Capture the cell that displays the provided text and extract its (X, Y) central coordinate. 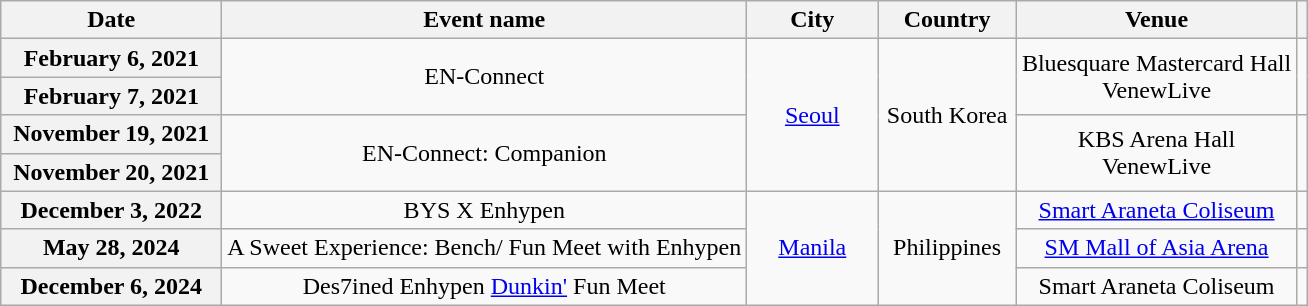
SM Mall of Asia Arena (1156, 248)
Des7ined Enhypen Dunkin' Fun Meet (484, 286)
South Korea (948, 115)
Seoul (812, 115)
December 3, 2022 (112, 210)
City (812, 20)
December 6, 2024 (112, 286)
Event name (484, 20)
Manila (812, 248)
A Sweet Experience: Bench/ Fun Meet with Enhypen (484, 248)
EN-Connect (484, 77)
BYS X Enhypen (484, 210)
November 19, 2021 (112, 134)
February 6, 2021 (112, 58)
February 7, 2021 (112, 96)
November 20, 2021 (112, 172)
Bluesquare Mastercard Hall VenewLive (1156, 77)
May 28, 2024 (112, 248)
Venue (1156, 20)
KBS Arena HallVenewLive (1156, 153)
EN-Connect: Companion (484, 153)
Country (948, 20)
Date (112, 20)
Philippines (948, 248)
